Locate the cell with the specified text and output its (x, y) center coordinate. 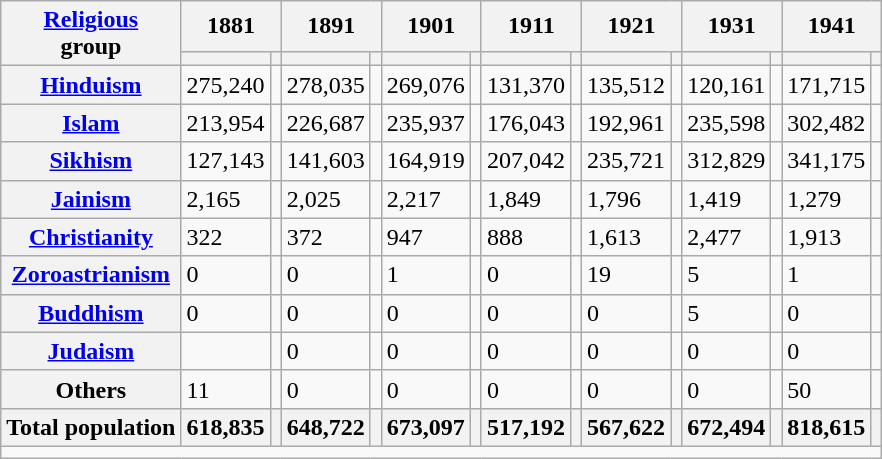
1931 (732, 26)
1,796 (626, 199)
226,687 (326, 123)
141,603 (326, 161)
1901 (431, 26)
2,477 (726, 237)
176,043 (526, 123)
213,954 (226, 123)
192,961 (626, 123)
672,494 (726, 427)
Zoroastrianism (91, 275)
1881 (231, 26)
1921 (632, 26)
207,042 (526, 161)
275,240 (226, 85)
Sikhism (91, 161)
2,217 (426, 199)
235,937 (426, 123)
1,913 (826, 237)
322 (226, 237)
11 (226, 389)
19 (626, 275)
1941 (832, 26)
Total population (91, 427)
278,035 (326, 85)
269,076 (426, 85)
818,615 (826, 427)
1,613 (626, 237)
673,097 (426, 427)
1891 (331, 26)
Hinduism (91, 85)
648,722 (326, 427)
Buddhism (91, 313)
131,370 (526, 85)
2,165 (226, 199)
235,598 (726, 123)
120,161 (726, 85)
Jainism (91, 199)
2,025 (326, 199)
Religiousgroup (91, 34)
517,192 (526, 427)
888 (526, 237)
235,721 (626, 161)
Others (91, 389)
312,829 (726, 161)
Islam (91, 123)
171,715 (826, 85)
947 (426, 237)
50 (826, 389)
618,835 (226, 427)
302,482 (826, 123)
1,849 (526, 199)
1,279 (826, 199)
1,419 (726, 199)
567,622 (626, 427)
341,175 (826, 161)
1911 (531, 26)
Judaism (91, 351)
164,919 (426, 161)
372 (326, 237)
127,143 (226, 161)
Christianity (91, 237)
135,512 (626, 85)
